Find where the given text appears and provide that cell's center as [x, y] coordinate. 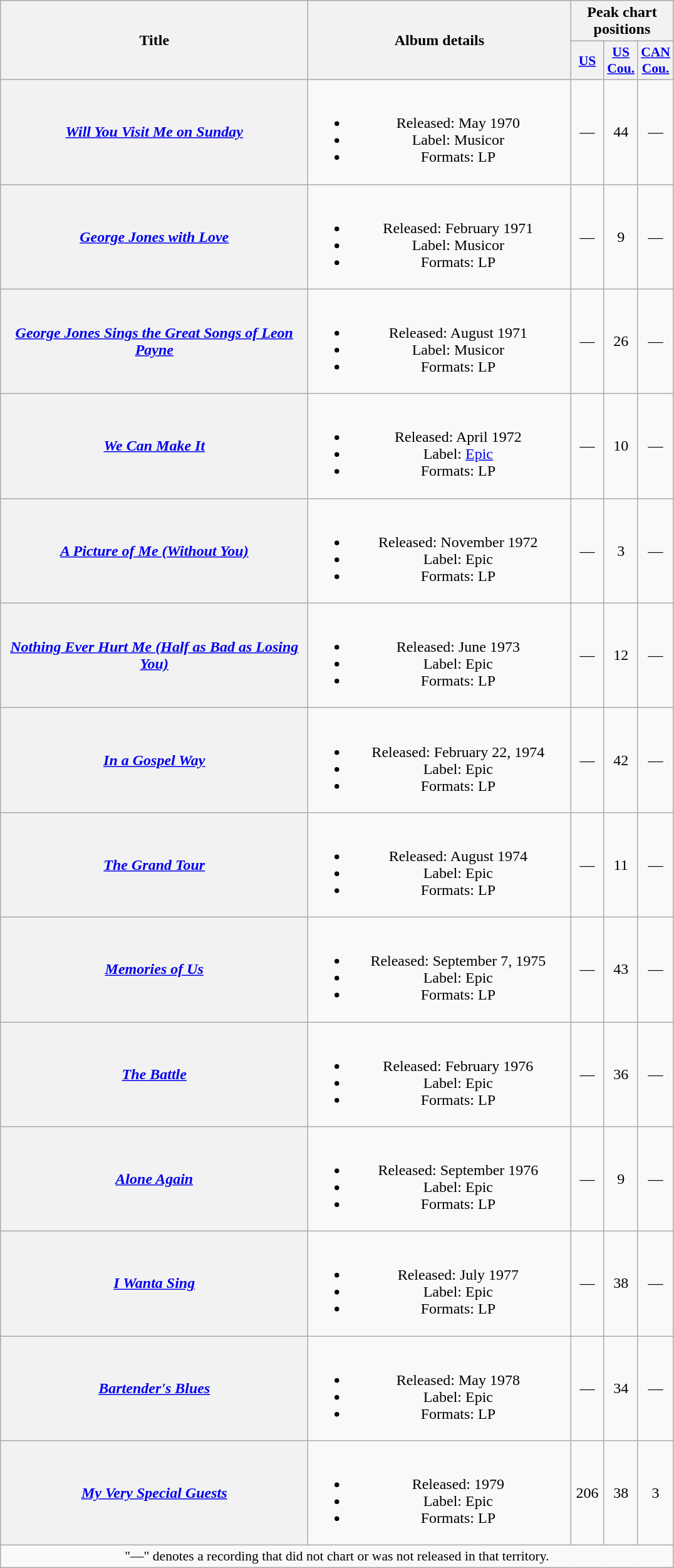
Released: September 7, 1975Label: EpicFormats: LP [440, 969]
Bartender's Blues [154, 1389]
I Wanta Sing [154, 1283]
We Can Make It [154, 446]
44 [621, 132]
Peak chartpositions [622, 21]
My Very Special Guests [154, 1493]
Released: August 1971Label: MusicorFormats: LP [440, 341]
Released: November 1972Label: EpicFormats: LP [440, 550]
Released: July 1977Label: EpicFormats: LP [440, 1283]
George Jones Sings the Great Songs of Leon Payne [154, 341]
Title [154, 40]
36 [621, 1074]
Released: February 1976Label: EpicFormats: LP [440, 1074]
A Picture of Me (Without You) [154, 550]
Album details [440, 40]
George Jones with Love [154, 237]
The Battle [154, 1074]
CANCou. [655, 60]
Alone Again [154, 1179]
Will You Visit Me on Sunday [154, 132]
34 [621, 1389]
Memories of Us [154, 969]
Released: May 1970Label: MusicorFormats: LP [440, 132]
42 [621, 760]
10 [621, 446]
206 [588, 1493]
In a Gospel Way [154, 760]
Released: April 1972Label: EpicFormats: LP [440, 446]
Released: August 1974Label: EpicFormats: LP [440, 865]
"—" denotes a recording that did not chart or was not released in that territory. [337, 1557]
43 [621, 969]
Nothing Ever Hurt Me (Half as Bad as Losing You) [154, 656]
12 [621, 656]
Released: June 1973Label: EpicFormats: LP [440, 656]
Released: February 22, 1974Label: EpicFormats: LP [440, 760]
US [588, 60]
Released: May 1978Label: EpicFormats: LP [440, 1389]
Released: 1979Label: EpicFormats: LP [440, 1493]
26 [621, 341]
11 [621, 865]
The Grand Tour [154, 865]
USCou. [621, 60]
Released: February 1971Label: MusicorFormats: LP [440, 237]
Released: September 1976Label: EpicFormats: LP [440, 1179]
